Locate the cell with the specified text and output its (x, y) center coordinate. 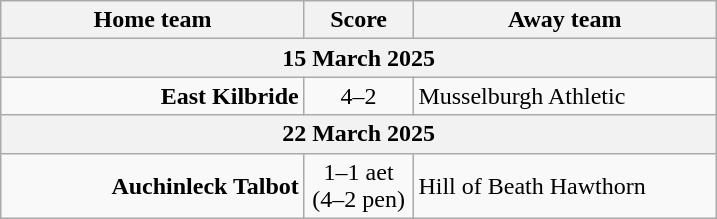
1–1 aet(4–2 pen) (358, 186)
15 March 2025 (359, 58)
Home team (153, 20)
Musselburgh Athletic (565, 96)
22 March 2025 (359, 134)
4–2 (358, 96)
East Kilbride (153, 96)
Hill of Beath Hawthorn (565, 186)
Auchinleck Talbot (153, 186)
Score (358, 20)
Away team (565, 20)
